Capture the cell that displays the provided text and extract its (X, Y) central coordinate. 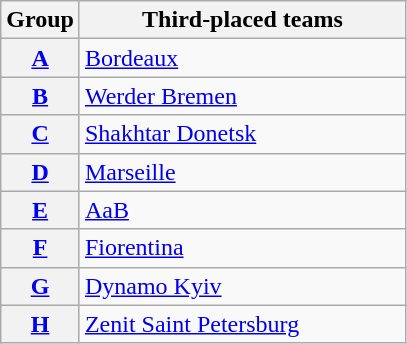
Dynamo Kyiv (242, 286)
Shakhtar Donetsk (242, 134)
AaB (242, 210)
Fiorentina (242, 248)
Zenit Saint Petersburg (242, 324)
Third-placed teams (242, 20)
E (40, 210)
D (40, 172)
H (40, 324)
F (40, 248)
B (40, 96)
A (40, 58)
Werder Bremen (242, 96)
G (40, 286)
Bordeaux (242, 58)
Marseille (242, 172)
Group (40, 20)
C (40, 134)
